Output the (x, y) coordinate of the center of the cell containing the given text.  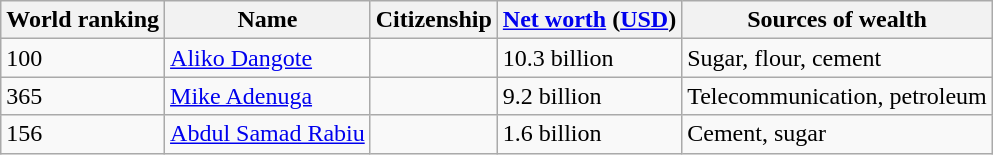
100 (83, 58)
9.2 billion (589, 96)
Name (268, 20)
Aliko Dangote (268, 58)
Telecommunication, petroleum (838, 96)
Citizenship (434, 20)
365 (83, 96)
Mike Adenuga (268, 96)
Abdul Samad Rabiu (268, 134)
Net worth (USD) (589, 20)
World ranking (83, 20)
156 (83, 134)
Cement, sugar (838, 134)
10.3 billion (589, 58)
Sources of wealth (838, 20)
Sugar, flour, cement (838, 58)
1.6 billion (589, 134)
